Find where the given text appears and provide that cell's center as [X, Y] coordinate. 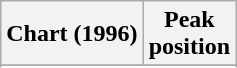
Peakposition [189, 34]
Chart (1996) [72, 34]
